Capture the cell that displays the provided text and extract its (X, Y) central coordinate. 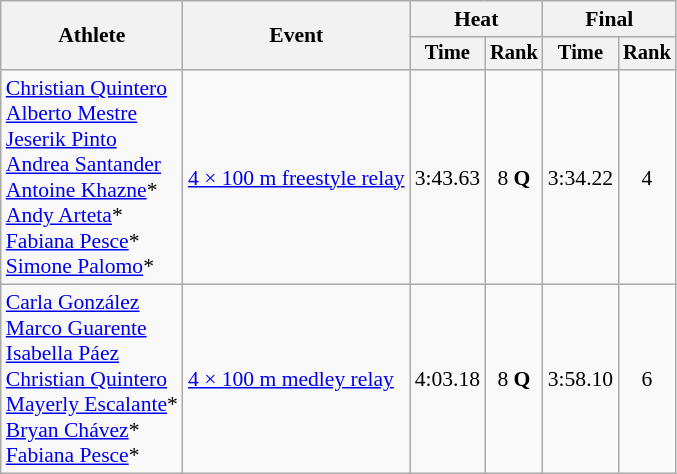
Carla GonzálezMarco GuarenteIsabella PáezChristian QuinteroMayerly Escalante*Bryan Chávez*Fabiana Pesce* (92, 380)
Christian QuinteroAlberto MestreJeserik PintoAndrea SantanderAntoine Khazne*Andy Arteta*Fabiana Pesce*Simone Palomo* (92, 177)
4:03.18 (448, 380)
4 × 100 m medley relay (296, 380)
4 × 100 m freestyle relay (296, 177)
Athlete (92, 36)
4 (647, 177)
3:43.63 (448, 177)
Final (610, 19)
Event (296, 36)
Heat (476, 19)
3:34.22 (580, 177)
3:58.10 (580, 380)
6 (647, 380)
